Identify which cell holds the provided text, then report its (X, Y) central coordinate. 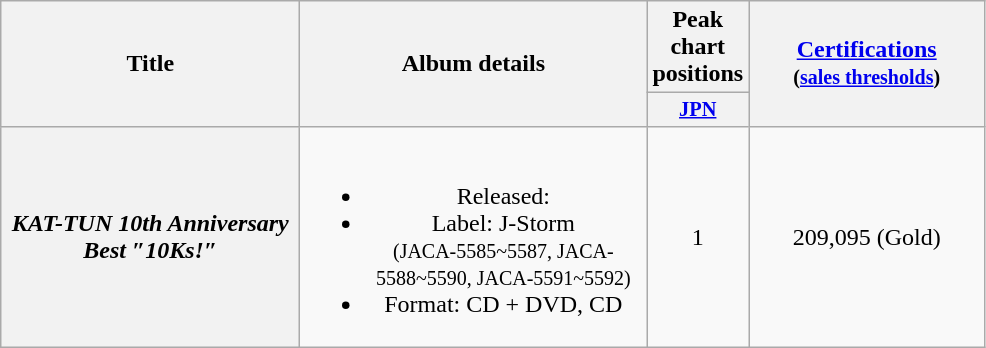
Album details (474, 64)
209,095 (Gold) (867, 236)
Released: Label: J-Storm (JACA-5585~5587, JACA-5588~5590, JACA-5591~5592)Format: CD + DVD, CD (474, 236)
1 (698, 236)
Title (150, 64)
KAT-TUN 10th Anniversary Best ″10Ks!″ (150, 236)
Peak chart positions (698, 47)
Certifications(sales thresholds) (867, 64)
JPN (698, 110)
